Provide the (x, y) coordinate of the cell's center where the given text is located.  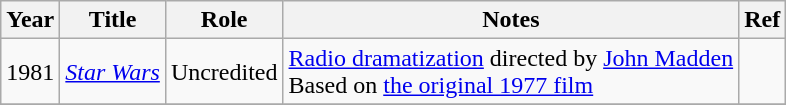
Ref (762, 20)
Radio dramatization directed by John Madden Based on the original 1977 film (511, 72)
1981 (30, 72)
Role (224, 20)
Star Wars (113, 72)
Year (30, 20)
Notes (511, 20)
Uncredited (224, 72)
Title (113, 20)
